Find where the given text appears and provide that cell's center as (x, y) coordinate. 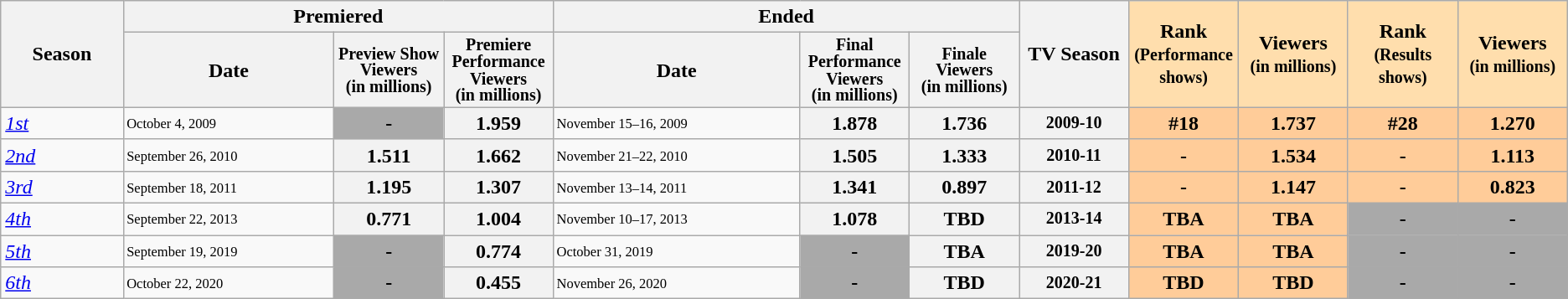
0.897 (965, 187)
5th (62, 250)
1.333 (965, 155)
0.771 (389, 219)
Season (62, 54)
1.307 (499, 187)
September 18, 2011 (229, 187)
Final PerformanceViewers(in millions) (854, 70)
November 15–16, 2009 (677, 123)
September 22, 2013 (229, 219)
1.270 (1513, 123)
Premiere PerformanceViewers(in millions) (499, 70)
2013-14 (1074, 219)
1.737 (1293, 123)
1st (62, 123)
0.823 (1513, 187)
2020-21 (1074, 283)
2009-10 (1074, 123)
1.736 (965, 123)
2011-12 (1074, 187)
November 26, 2020 (677, 283)
1.113 (1513, 155)
FinaleViewers(in millions) (965, 70)
#18 (1184, 123)
6th (62, 283)
1.878 (854, 123)
0.774 (499, 250)
November 10–17, 2013 (677, 219)
2nd (62, 155)
September 26, 2010 (229, 155)
2019-20 (1074, 250)
Rank(Performance shows) (1184, 54)
1.959 (499, 123)
November 13–14, 2011 (677, 187)
1.511 (389, 155)
2010-11 (1074, 155)
1.341 (854, 187)
November 21–22, 2010 (677, 155)
4th (62, 219)
Ended (787, 17)
0.455 (499, 283)
Preview ShowViewers(in millions) (389, 70)
1.505 (854, 155)
1.662 (499, 155)
Premiered (338, 17)
Rank(Results shows) (1402, 54)
#28 (1402, 123)
October 31, 2019 (677, 250)
October 4, 2009 (229, 123)
September 19, 2019 (229, 250)
1.534 (1293, 155)
1.078 (854, 219)
1.004 (499, 219)
TV Season (1074, 54)
3rd (62, 187)
1.147 (1293, 187)
1.195 (389, 187)
October 22, 2020 (229, 283)
